Locate the cell with the specified text and output its [X, Y] center coordinate. 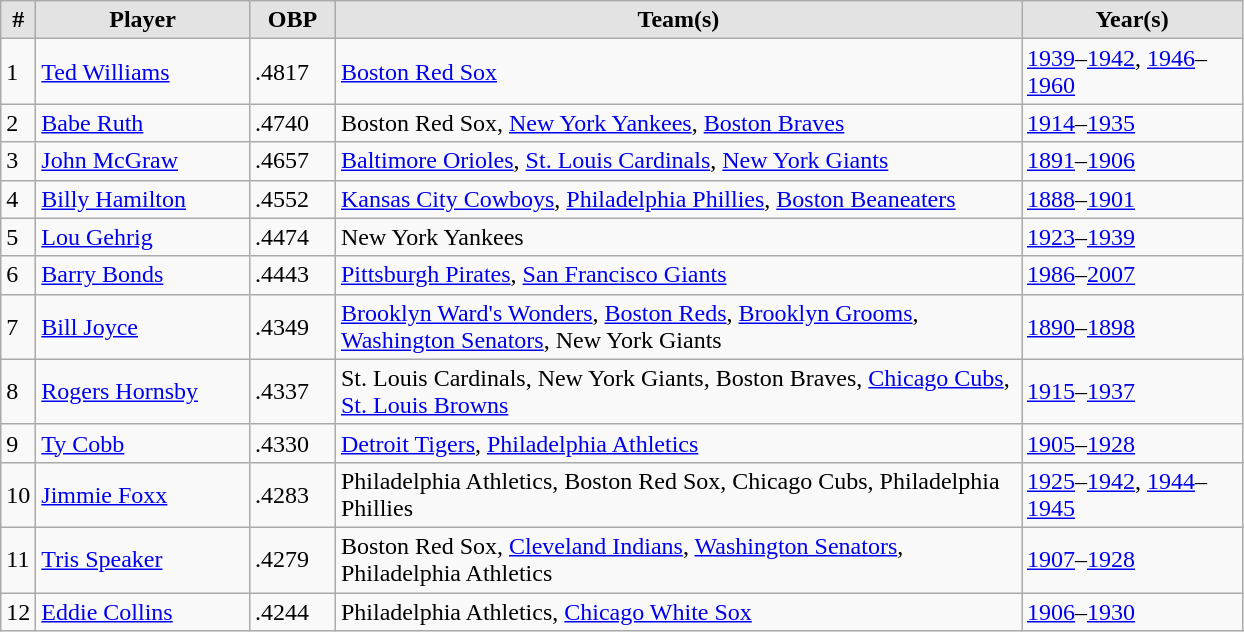
Philadelphia Athletics, Chicago White Sox [678, 611]
# [18, 20]
John McGraw [143, 161]
11 [18, 560]
Billy Hamilton [143, 199]
Ty Cobb [143, 443]
1 [18, 72]
3 [18, 161]
.4474 [292, 237]
Eddie Collins [143, 611]
9 [18, 443]
.4817 [292, 72]
Bill Joyce [143, 326]
Boston Red Sox, Cleveland Indians, Washington Senators, Philadelphia Athletics [678, 560]
.4552 [292, 199]
Boston Red Sox [678, 72]
Philadelphia Athletics, Boston Red Sox, Chicago Cubs, Philadelphia Phillies [678, 494]
1906–1930 [1132, 611]
1915–1937 [1132, 392]
Baltimore Orioles, St. Louis Cardinals, New York Giants [678, 161]
1905–1928 [1132, 443]
1925–1942, 1944–1945 [1132, 494]
1939–1942, 1946–1960 [1132, 72]
.4657 [292, 161]
1890–1898 [1132, 326]
.4349 [292, 326]
1891–1906 [1132, 161]
Team(s) [678, 20]
Pittsburgh Pirates, San Francisco Giants [678, 275]
Player [143, 20]
Ted Williams [143, 72]
Kansas City Cowboys, Philadelphia Phillies, Boston Beaneaters [678, 199]
5 [18, 237]
Brooklyn Ward's Wonders, Boston Reds, Brooklyn Grooms, Washington Senators, New York Giants [678, 326]
Barry Bonds [143, 275]
.4330 [292, 443]
1986–2007 [1132, 275]
OBP [292, 20]
Babe Ruth [143, 123]
Detroit Tigers, Philadelphia Athletics [678, 443]
12 [18, 611]
Jimmie Foxx [143, 494]
Lou Gehrig [143, 237]
St. Louis Cardinals, New York Giants, Boston Braves, Chicago Cubs, St. Louis Browns [678, 392]
Tris Speaker [143, 560]
6 [18, 275]
1923–1939 [1132, 237]
1907–1928 [1132, 560]
8 [18, 392]
.4279 [292, 560]
.4443 [292, 275]
.4740 [292, 123]
7 [18, 326]
4 [18, 199]
.4337 [292, 392]
Rogers Hornsby [143, 392]
Year(s) [1132, 20]
.4244 [292, 611]
.4283 [292, 494]
Boston Red Sox, New York Yankees, Boston Braves [678, 123]
1888–1901 [1132, 199]
10 [18, 494]
1914–1935 [1132, 123]
New York Yankees [678, 237]
2 [18, 123]
